Scan for the cell matching the given text and deliver its (X, Y) coordinate at center. 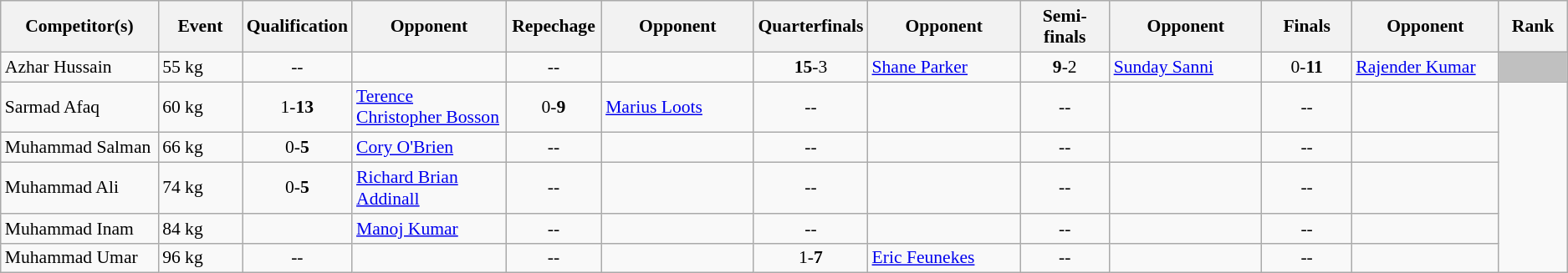
Eric Feunekes (944, 258)
Qualification (298, 27)
55 kg (201, 67)
Repechage (554, 27)
Rank (1532, 27)
Marius Loots (677, 107)
Muhammad Salman (79, 148)
Event (201, 27)
Cory O'Brien (429, 148)
96 kg (201, 258)
15-3 (810, 67)
60 kg (201, 107)
Richard Brian Addinall (429, 189)
74 kg (201, 189)
Azhar Hussain (79, 67)
84 kg (201, 229)
Sarmad Afaq (79, 107)
Finals (1306, 27)
1-7 (810, 258)
Muhammad Ali (79, 189)
Semi-finals (1065, 27)
Sunday Sanni (1186, 67)
Rajender Kumar (1425, 67)
66 kg (201, 148)
Muhammad Inam (79, 229)
9-2 (1065, 67)
0-9 (554, 107)
Terence Christopher Bosson (429, 107)
Shane Parker (944, 67)
Manoj Kumar (429, 229)
Competitor(s) (79, 27)
1-13 (298, 107)
Quarterfinals (810, 27)
0-11 (1306, 67)
Muhammad Umar (79, 258)
